Detect which cell encompasses the target text, then output its (x, y) center coordinate. 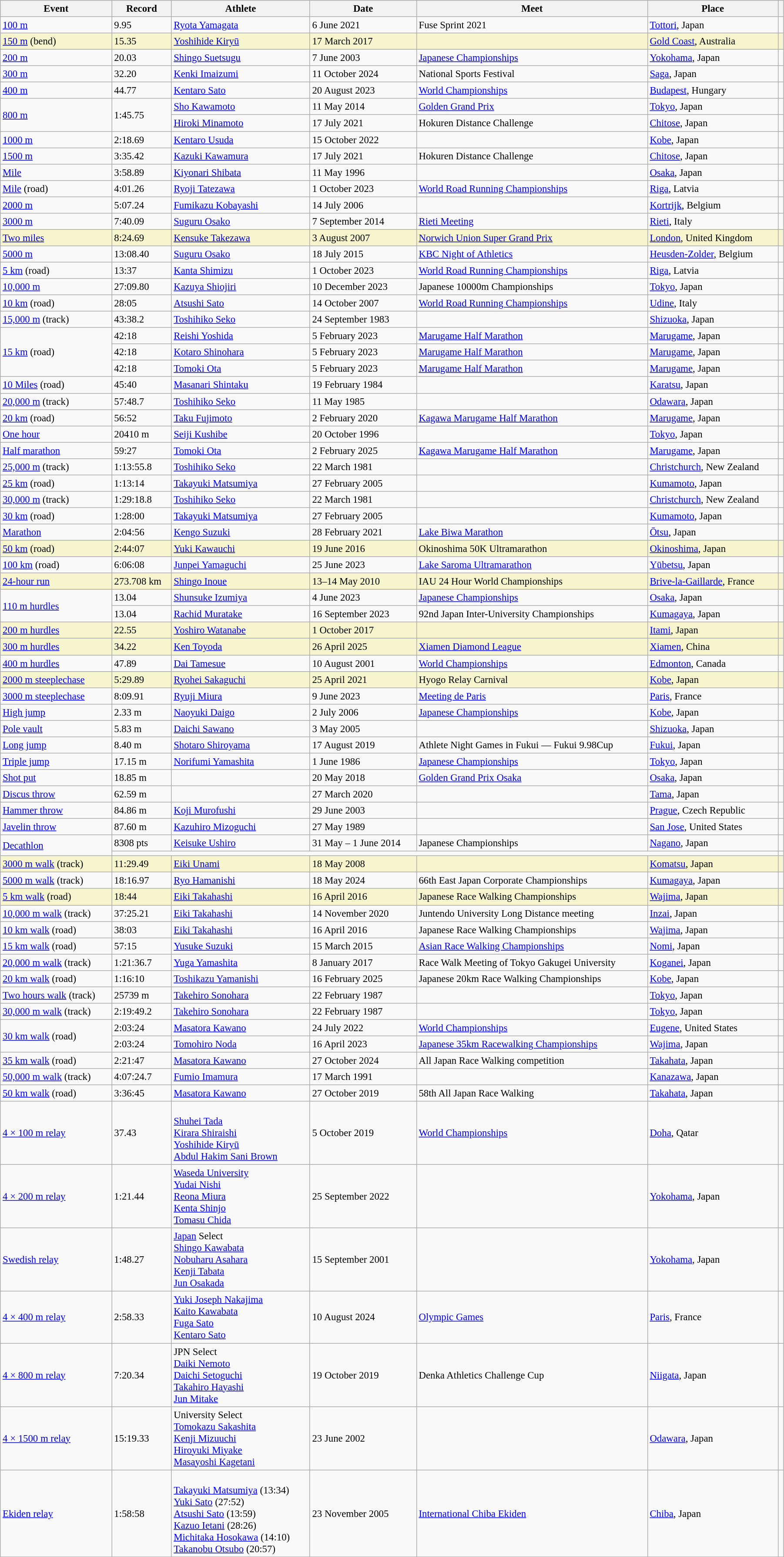
16 February 2025 (363, 979)
5:07.24 (142, 205)
30,000 m (track) (56, 500)
Kotaro Shinohara (241, 352)
Shingo Inoue (241, 582)
10,000 m walk (track) (56, 913)
15 km (road) (56, 353)
4 × 400 m relay (56, 1317)
Kazuhiro Mizoguchi (241, 827)
Denka Athletics Challenge Cup (532, 1375)
Budapest, Hungary (713, 91)
11 May 1996 (363, 172)
Asian Race Walking Championships (532, 946)
Toshikazu Yamanishi (241, 979)
Lake Saroma Ultramarathon (532, 565)
18:44 (142, 897)
10 km (road) (56, 303)
Doha, Qatar (713, 1133)
400 m hurdles (56, 663)
High jump (56, 712)
50 km walk (road) (56, 1093)
30,000 m walk (track) (56, 1012)
18.85 m (142, 778)
2 July 2006 (363, 712)
Norifumi Yamashita (241, 761)
London, United Kingdom (713, 238)
20410 m (142, 434)
10 Miles (road) (56, 385)
2:19:49.2 (142, 1012)
Date (363, 9)
1:48.27 (142, 1260)
17 August 2019 (363, 745)
57:48.7 (142, 401)
3000 m walk (track) (56, 864)
Marathon (56, 532)
25739 m (142, 995)
Naoyuki Daigo (241, 712)
Athlete (241, 9)
Decathlon (56, 845)
Seiji Kushibe (241, 434)
15 October 2022 (363, 140)
15:19.33 (142, 1438)
2:04:56 (142, 532)
27 May 1989 (363, 827)
13:37 (142, 270)
3:36:45 (142, 1093)
20,000 m walk (track) (56, 962)
6:06:08 (142, 565)
7 June 2003 (363, 58)
92nd Japan Inter-University Championships (532, 614)
1:21:36.7 (142, 962)
Kanazawa, Japan (713, 1077)
20 km walk (road) (56, 979)
Race Walk Meeting of Tokyo Gakugei University (532, 962)
Brive-la-Gaillarde, France (713, 582)
Yūbetsu, Japan (713, 565)
17 March 1991 (363, 1077)
4 × 800 m relay (56, 1375)
5 October 2019 (363, 1133)
Rieti Meeting (532, 222)
25 April 2021 (363, 679)
Xiamen Diamond League (532, 647)
Okinoshima 50K Ultramarathon (532, 549)
2.33 m (142, 712)
Keisuke Ushiro (241, 843)
2 February 2020 (363, 418)
26 April 2025 (363, 647)
20,000 m (track) (56, 401)
62.59 m (142, 794)
Eiki Unami (241, 864)
4 June 2023 (363, 598)
KBC Night of Athletics (532, 254)
25 June 2023 (363, 565)
34.22 (142, 647)
2:18.69 (142, 140)
11 October 2024 (363, 74)
Tottori, Japan (713, 25)
50 km (road) (56, 549)
800 m (56, 115)
24 July 2022 (363, 1028)
10 August 2024 (363, 1317)
Dai Tamesue (241, 663)
18:16.97 (142, 881)
Fumikazu Kobayashi (241, 205)
15 September 2001 (363, 1260)
1:13:14 (142, 483)
Udine, Italy (713, 303)
Japanese 20km Race Walking Championships (532, 979)
IAU 24 Hour World Championships (532, 582)
Koji Murofushi (241, 810)
8:24.69 (142, 238)
14 November 2020 (363, 913)
1:21.44 (142, 1197)
3000 m (56, 222)
1 October 2017 (363, 631)
Hammer throw (56, 810)
Mile (road) (56, 188)
Triple jump (56, 761)
5000 m (56, 254)
Kazuki Kawamura (241, 156)
58th All Japan Race Walking (532, 1093)
Ken Toyoda (241, 647)
Tama, Japan (713, 794)
Japanese 35km Racewalking Championships (532, 1044)
7:20.34 (142, 1375)
Tomohiro Noda (241, 1044)
Juntendo University Long Distance meeting (532, 913)
20 km (road) (56, 418)
Nomi, Japan (713, 946)
37.43 (142, 1133)
Kiyonari Shibata (241, 172)
Shot put (56, 778)
Ekiden relay (56, 1513)
10 December 2023 (363, 287)
27:09.80 (142, 287)
4:07:24.7 (142, 1077)
Shuhei TadaKirara ShiraishiYoshihide KiryūAbdul Hakim Sani Brown (241, 1133)
8.40 m (142, 745)
Prague, Czech Republic (713, 810)
Inzai, Japan (713, 913)
18 July 2015 (363, 254)
8308 pts (142, 843)
8:09.91 (142, 696)
Lake Biwa Marathon (532, 532)
1:58:58 (142, 1513)
18 May 2008 (363, 864)
Heusden-Zolder, Belgium (713, 254)
Long jump (56, 745)
Waseda UniversityYudai NishiReona MiuraKenta ShinjoTomasu Chida (241, 1197)
Event (56, 9)
Hiroki Minamoto (241, 123)
Ryota Yamagata (241, 25)
Karatsu, Japan (713, 385)
43:38.2 (142, 319)
Two hours walk (track) (56, 995)
Golden Grand Prix (532, 107)
15 km walk (road) (56, 946)
Japan SelectShingo KawabataNobuharu AsaharaKenji TabataJun Osakada (241, 1260)
Japanese 10000m Championships (532, 287)
Nagano, Japan (713, 843)
11:29.49 (142, 864)
8 January 2017 (363, 962)
15,000 m (track) (56, 319)
Edmonton, Canada (713, 663)
5:29.89 (142, 679)
1 June 1986 (363, 761)
Kenki Imaizumi (241, 74)
Ryo Hamanishi (241, 881)
87.60 m (142, 827)
Kentaro Sato (241, 91)
23 November 2005 (363, 1513)
Yoshiro Watanabe (241, 631)
2:21:47 (142, 1061)
57:15 (142, 946)
Niigata, Japan (713, 1375)
Kensuke Takezawa (241, 238)
14 October 2007 (363, 303)
Yoshihide Kiryū (241, 41)
Kazuya Shiojiri (241, 287)
20.03 (142, 58)
Xiamen, China (713, 647)
35 km walk (road) (56, 1061)
Koganei, Japan (713, 962)
1:16:10 (142, 979)
31 May – 1 June 2014 (363, 843)
Saga, Japan (713, 74)
24 September 1983 (363, 319)
273.708 km (142, 582)
19 February 1984 (363, 385)
10 August 2001 (363, 663)
100 m (56, 25)
Kanta Shimizu (241, 270)
Golden Grand Prix Osaka (532, 778)
Meeting de Paris (532, 696)
Hyogo Relay Carnival (532, 679)
27 October 2024 (363, 1061)
Sho Kawamoto (241, 107)
9 June 2023 (363, 696)
25,000 m (track) (56, 467)
National Sports Festival (532, 74)
Ryohei Sakaguchi (241, 679)
1500 m (56, 156)
3:35.42 (142, 156)
56:52 (142, 418)
Gold Coast, Australia (713, 41)
3:58.89 (142, 172)
18 May 2024 (363, 881)
Daichi Sawano (241, 729)
25 km (road) (56, 483)
84.86 m (142, 810)
2:44:07 (142, 549)
Fuse Sprint 2021 (532, 25)
Place (713, 9)
Norwich Union Super Grand Prix (532, 238)
Shunsuke Izumiya (241, 598)
3 August 2007 (363, 238)
University SelectTomokazu SakashitaKenji MizuuchiHiroyuki MiyakeMasayoshi Kagetani (241, 1438)
10,000 m (56, 287)
300 m (56, 74)
Taku Fujimoto (241, 418)
2 February 2025 (363, 451)
Discus throw (56, 794)
32.20 (142, 74)
11 May 2014 (363, 107)
International Chiba Ekiden (532, 1513)
Shotaro Shiroyama (241, 745)
17 March 2017 (363, 41)
23 June 2002 (363, 1438)
200 m (56, 58)
7 September 2014 (363, 222)
7:40.09 (142, 222)
19 October 2019 (363, 1375)
10 km walk (road) (56, 930)
37:25.21 (142, 913)
9.95 (142, 25)
13:08.40 (142, 254)
110 m hurdles (56, 606)
Okinoshima, Japan (713, 549)
Junpei Yamaguchi (241, 565)
Ryuji Miura (241, 696)
Kentaro Usuda (241, 140)
JPN SelectDaiki NemotoDaichi SetoguchiTakahiro HayashiJun Mitake (241, 1375)
400 m (56, 91)
1:45.75 (142, 115)
4 × 200 m relay (56, 1197)
Takayuki Matsumiya (13:34)Yuki Sato (27:52)Atsushi Sato (13:59)Kazuo Ietani (28:26)Michitaka Hosokawa (14:10)Takanobu Otsubo (20:57) (241, 1513)
5.83 m (142, 729)
5000 m walk (track) (56, 881)
Shingo Suetsugu (241, 58)
17.15 m (142, 761)
20 May 2018 (363, 778)
45:40 (142, 385)
Yuki Joseph NakajimaKaito KawabataFuga SatoKentaro Sato (241, 1317)
Record (142, 9)
Chiba, Japan (713, 1513)
4:01.26 (142, 188)
59:27 (142, 451)
2:58.33 (142, 1317)
5 km walk (road) (56, 897)
44.77 (142, 91)
100 km (road) (56, 565)
300 m hurdles (56, 647)
3 May 2005 (363, 729)
Ryoji Tatezawa (241, 188)
Two miles (56, 238)
Ōtsu, Japan (713, 532)
One hour (56, 434)
Itami, Japan (713, 631)
All Japan Race Walking competition (532, 1061)
1:28:00 (142, 516)
1000 m (56, 140)
Olympic Games (532, 1317)
25 September 2022 (363, 1197)
27 October 2019 (363, 1093)
Athlete Night Games in Fukui — Fukui 9.98Cup (532, 745)
Reishi Yoshida (241, 336)
Kortrijk, Belgium (713, 205)
20 October 1996 (363, 434)
Fukui, Japan (713, 745)
Pole vault (56, 729)
Yusuke Suzuki (241, 946)
47.89 (142, 663)
13–14 May 2010 (363, 582)
Half marathon (56, 451)
150 m (bend) (56, 41)
29 June 2003 (363, 810)
Rachid Muratake (241, 614)
1:29:18.8 (142, 500)
200 m hurdles (56, 631)
20 August 2023 (363, 91)
22.55 (142, 631)
4 × 100 m relay (56, 1133)
11 May 1985 (363, 401)
3000 m steeplechase (56, 696)
Meet (532, 9)
4 × 1500 m relay (56, 1438)
Yuki Kawauchi (241, 549)
Yuga Yamashita (241, 962)
Masanari Shintaku (241, 385)
2000 m (56, 205)
Kengo Suzuki (241, 532)
38:03 (142, 930)
Rieti, Italy (713, 222)
15.35 (142, 41)
San Jose, United States (713, 827)
Swedish relay (56, 1260)
16 April 2023 (363, 1044)
27 March 2020 (363, 794)
15 March 2015 (363, 946)
6 June 2021 (363, 25)
2000 m steeplechase (56, 679)
5 km (road) (56, 270)
28:05 (142, 303)
50,000 m walk (track) (56, 1077)
19 June 2016 (363, 549)
Mile (56, 172)
28 February 2021 (363, 532)
1:13:55.8 (142, 467)
Javelin throw (56, 827)
24-hour run (56, 582)
Atsushi Sato (241, 303)
30 km walk (road) (56, 1036)
Eugene, United States (713, 1028)
30 km (road) (56, 516)
16 September 2023 (363, 614)
Fumio Imamura (241, 1077)
66th East Japan Corporate Championships (532, 881)
14 July 2006 (363, 205)
Komatsu, Japan (713, 864)
